Return [x, y] of the center of cell containing provided text 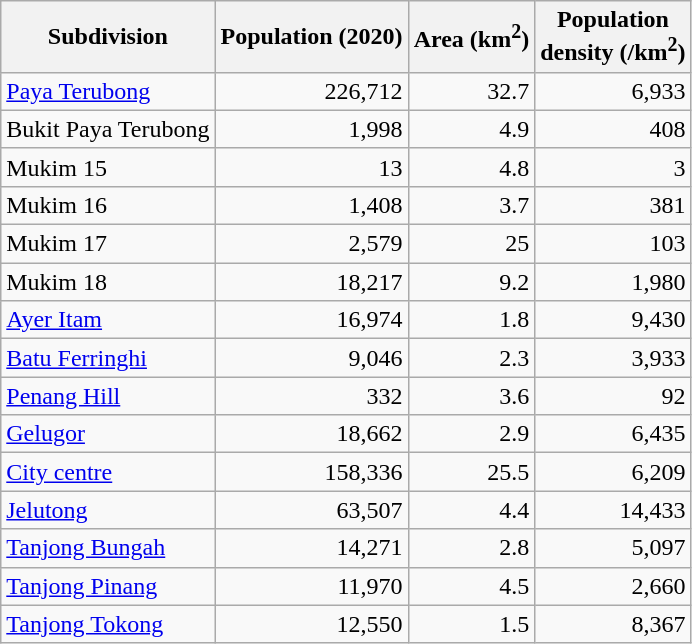
2.8 [472, 548]
226,712 [312, 91]
4.8 [472, 167]
Mukim 17 [108, 244]
Tanjong Pinang [108, 586]
332 [312, 396]
103 [613, 244]
Mukim 16 [108, 205]
1,408 [312, 205]
Mukim 15 [108, 167]
9.2 [472, 282]
158,336 [312, 472]
Paya Terubong [108, 91]
3,933 [613, 358]
3 [613, 167]
408 [613, 129]
14,271 [312, 548]
4.9 [472, 129]
6,933 [613, 91]
9,046 [312, 358]
2.9 [472, 434]
8,367 [613, 624]
6,209 [613, 472]
92 [613, 396]
Populationdensity (/km2) [613, 37]
18,662 [312, 434]
3.6 [472, 396]
Mukim 18 [108, 282]
25.5 [472, 472]
Jelutong [108, 510]
13 [312, 167]
18,217 [312, 282]
1.5 [472, 624]
1.8 [472, 320]
11,970 [312, 586]
1,980 [613, 282]
4.5 [472, 586]
16,974 [312, 320]
2,660 [613, 586]
City centre [108, 472]
2,579 [312, 244]
12,550 [312, 624]
3.7 [472, 205]
Population (2020) [312, 37]
63,507 [312, 510]
Tanjong Bungah [108, 548]
Area (km2) [472, 37]
Bukit Paya Terubong [108, 129]
6,435 [613, 434]
Subdivision [108, 37]
4.4 [472, 510]
9,430 [613, 320]
381 [613, 205]
5,097 [613, 548]
32.7 [472, 91]
Batu Ferringhi [108, 358]
Penang Hill [108, 396]
2.3 [472, 358]
14,433 [613, 510]
Ayer Itam [108, 320]
Gelugor [108, 434]
Tanjong Tokong [108, 624]
25 [472, 244]
1,998 [312, 129]
